Detect which cell encompasses the target text, then output its [X, Y] center coordinate. 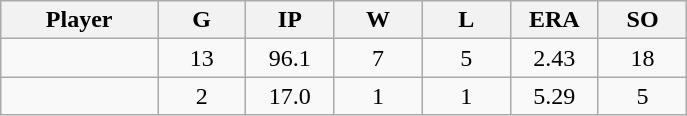
96.1 [290, 58]
SO [642, 20]
IP [290, 20]
18 [642, 58]
W [378, 20]
2.43 [554, 58]
2 [202, 96]
G [202, 20]
5.29 [554, 96]
7 [378, 58]
13 [202, 58]
L [466, 20]
17.0 [290, 96]
Player [80, 20]
ERA [554, 20]
